For the text-containing cell, return its midpoint in [X, Y] coordinate format. 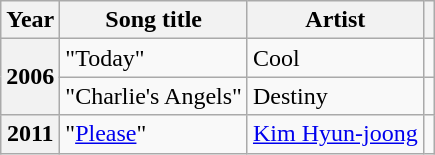
Year [30, 20]
"Please" [154, 134]
Song title [154, 20]
2006 [30, 77]
Cool [335, 58]
"Charlie's Angels" [154, 96]
"Today" [154, 58]
Destiny [335, 96]
2011 [30, 134]
Kim Hyun-joong [335, 134]
Artist [335, 20]
